Return [x, y] of the center of cell containing provided text 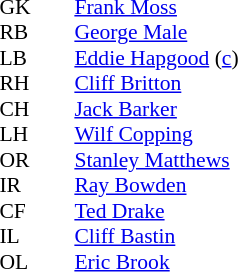
Cliff Britton [156, 83]
Stanley Matthews [156, 160]
Cliff Bastin [156, 237]
Eddie Hapgood (c) [156, 58]
Ted Drake [156, 211]
Ray Bowden [156, 185]
George Male [156, 33]
Wilf Copping [156, 135]
Jack Barker [156, 109]
